From the cell containing the given text, extract its center point as (x, y) coordinate. 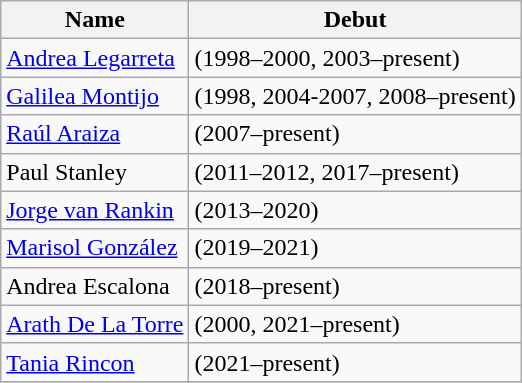
(2013–2020) (355, 210)
Arath De La Torre (95, 324)
Galilea Montijo (95, 96)
Andrea Escalona (95, 286)
Name (95, 20)
(2019–2021) (355, 248)
(2021–present) (355, 362)
(1998, 2004-2007, 2008–present) (355, 96)
Jorge van Rankin (95, 210)
Andrea Legarreta (95, 58)
Tania Rincon (95, 362)
Raúl Araiza (95, 134)
(2007–present) (355, 134)
Debut (355, 20)
Marisol González (95, 248)
Paul Stanley (95, 172)
(2011–2012, 2017–present) (355, 172)
(1998–2000, 2003–present) (355, 58)
(2018–present) (355, 286)
(2000, 2021–present) (355, 324)
